For the text-containing cell, return its midpoint in [x, y] coordinate format. 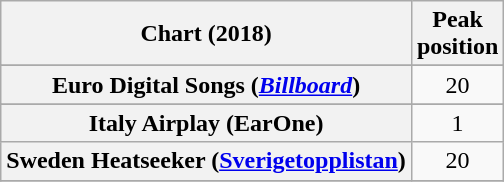
Italy Airplay (EarOne) [206, 123]
Chart (2018) [206, 34]
Sweden Heatseeker (Sverigetopplistan) [206, 161]
1 [457, 123]
Peak position [457, 34]
Euro Digital Songs (Billboard) [206, 85]
